Capture the cell that displays the provided text and extract its [x, y] central coordinate. 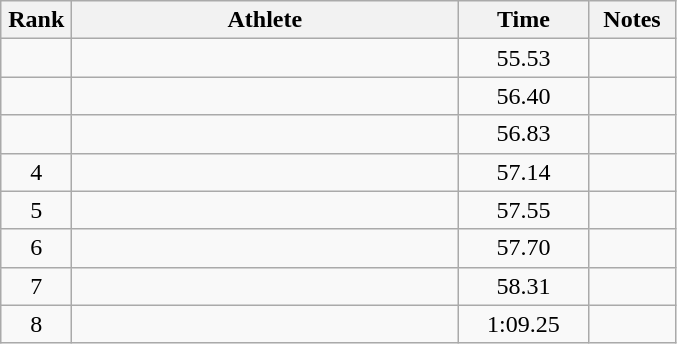
56.83 [524, 134]
4 [36, 172]
57.70 [524, 248]
Time [524, 20]
8 [36, 324]
Athlete [265, 20]
6 [36, 248]
5 [36, 210]
58.31 [524, 286]
57.55 [524, 210]
55.53 [524, 58]
57.14 [524, 172]
56.40 [524, 96]
Notes [632, 20]
7 [36, 286]
Rank [36, 20]
1:09.25 [524, 324]
